Identify which cell holds the provided text, then report its (x, y) central coordinate. 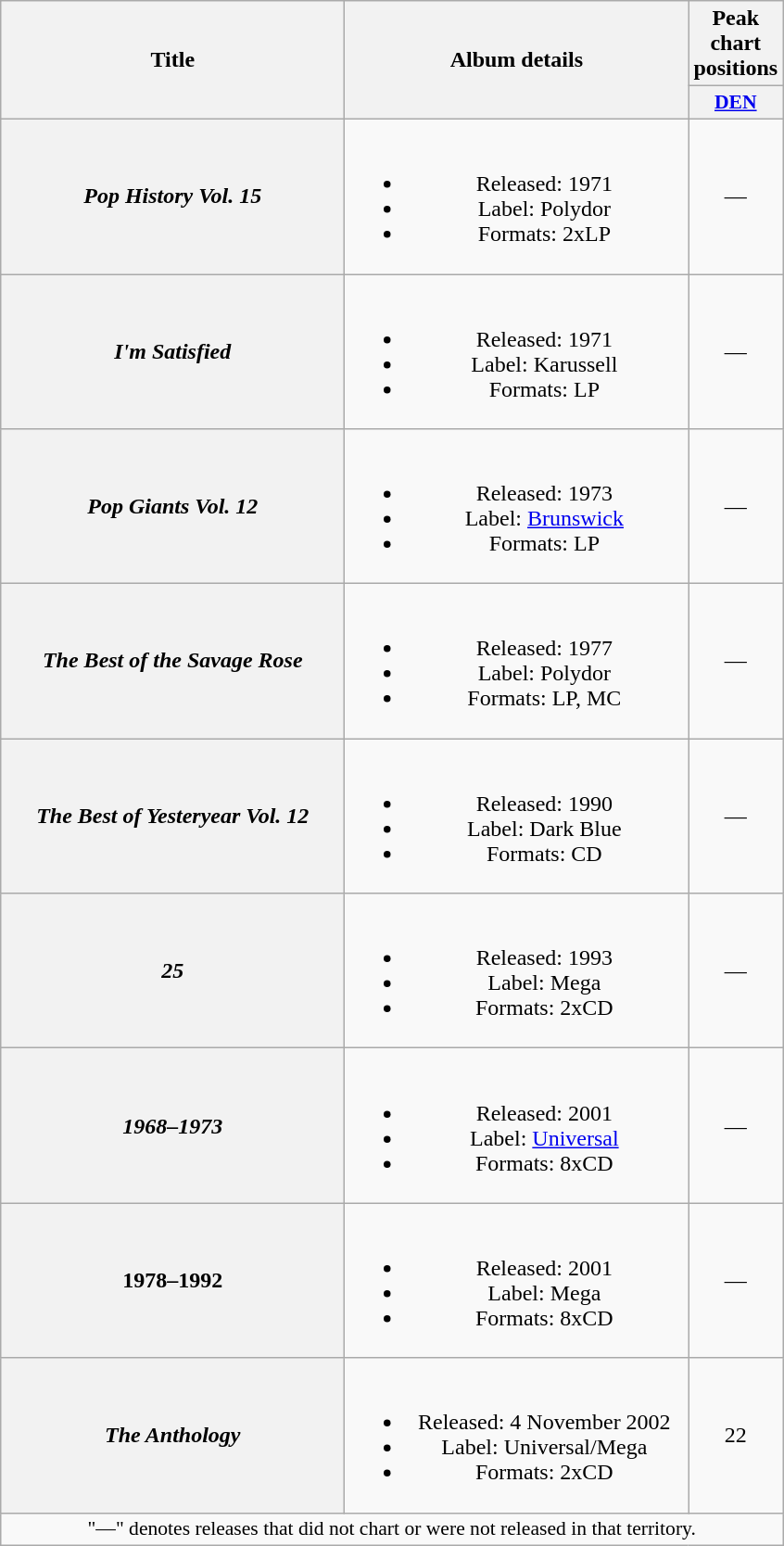
1978–1992 (172, 1281)
Released: 2001Label: UniversalFormats: 8xCD (517, 1125)
Released: 2001Label: MegaFormats: 8xCD (517, 1281)
The Anthology (172, 1435)
Album details (517, 60)
Released: 1971Label: KarussellFormats: LP (517, 352)
Released: 1973Label: BrunswickFormats: LP (517, 506)
The Best of Yesteryear Vol. 12 (172, 816)
I'm Satisfied (172, 352)
Peak chart positions (736, 44)
25 (172, 971)
DEN (736, 103)
Pop History Vol. 15 (172, 196)
The Best of the Savage Rose (172, 662)
Released: 1990Label: Dark BlueFormats: CD (517, 816)
Title (172, 60)
"—" denotes releases that did not chart or were not released in that territory. (392, 1529)
Released: 1971Label: PolydorFormats: 2xLP (517, 196)
Released: 1977Label: PolydorFormats: LP, MC (517, 662)
Pop Giants Vol. 12 (172, 506)
1968–1973 (172, 1125)
Released: 1993Label: MegaFormats: 2xCD (517, 971)
22 (736, 1435)
Released: 4 November 2002Label: Universal/MegaFormats: 2xCD (517, 1435)
